Search for the cell housing the specified text and yield its [x, y] center coordinate. 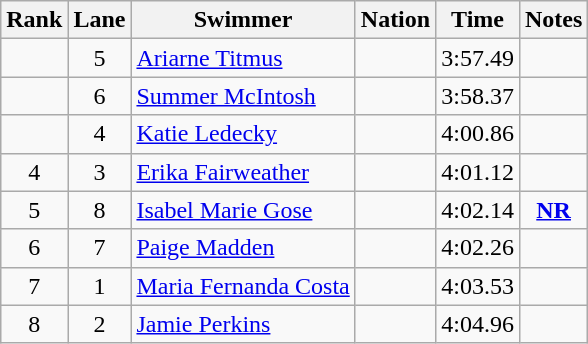
4:04.96 [478, 324]
1 [100, 286]
Time [478, 20]
Paige Madden [243, 248]
4:03.53 [478, 286]
Jamie Perkins [243, 324]
Swimmer [243, 20]
4:00.86 [478, 134]
Lane [100, 20]
Summer McIntosh [243, 96]
2 [100, 324]
Maria Fernanda Costa [243, 286]
4:01.12 [478, 172]
Ariarne Titmus [243, 58]
Notes [553, 20]
Katie Ledecky [243, 134]
4:02.14 [478, 210]
3:58.37 [478, 96]
4:02.26 [478, 248]
Isabel Marie Gose [243, 210]
3:57.49 [478, 58]
Nation [395, 20]
3 [100, 172]
Rank [34, 20]
NR [553, 210]
Erika Fairweather [243, 172]
